Search for the cell housing the specified text and yield its [X, Y] center coordinate. 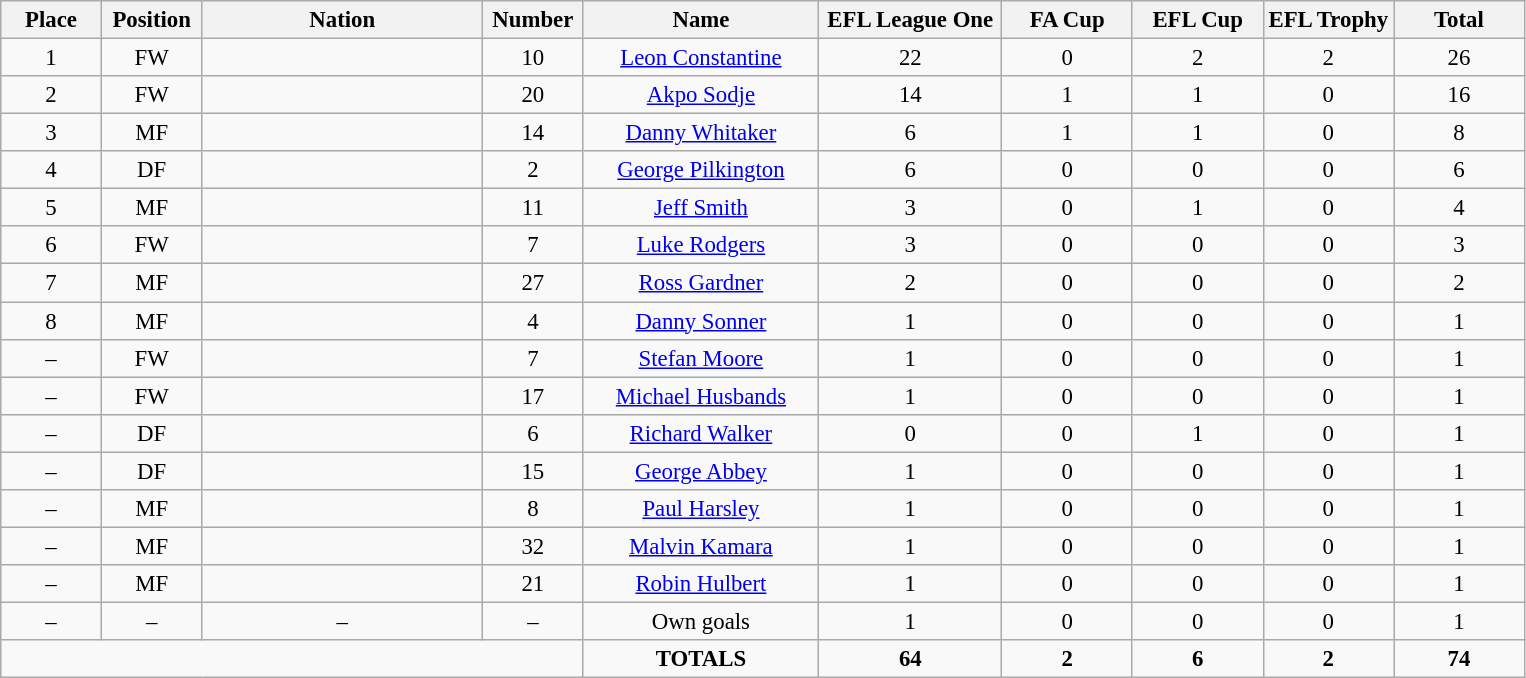
5 [52, 208]
EFL Trophy [1328, 20]
Ross Gardner [701, 283]
16 [1460, 95]
Robin Hulbert [701, 584]
10 [534, 58]
22 [910, 58]
EFL Cup [1198, 20]
TOTALS [701, 659]
Stefan Moore [701, 358]
Jeff Smith [701, 208]
74 [1460, 659]
26 [1460, 58]
Total [1460, 20]
Michael Husbands [701, 396]
Danny Sonner [701, 321]
Malvin Kamara [701, 546]
George Pilkington [701, 170]
17 [534, 396]
Luke Rodgers [701, 245]
21 [534, 584]
64 [910, 659]
Paul Harsley [701, 509]
Richard Walker [701, 433]
Nation [342, 20]
Danny Whitaker [701, 133]
Own goals [701, 621]
32 [534, 546]
EFL League One [910, 20]
Leon Constantine [701, 58]
Akpo Sodje [701, 95]
Number [534, 20]
Place [52, 20]
Name [701, 20]
15 [534, 471]
George Abbey [701, 471]
Position [152, 20]
20 [534, 95]
11 [534, 208]
FA Cup [1068, 20]
27 [534, 283]
